Find where the given text appears and provide that cell's center as [X, Y] coordinate. 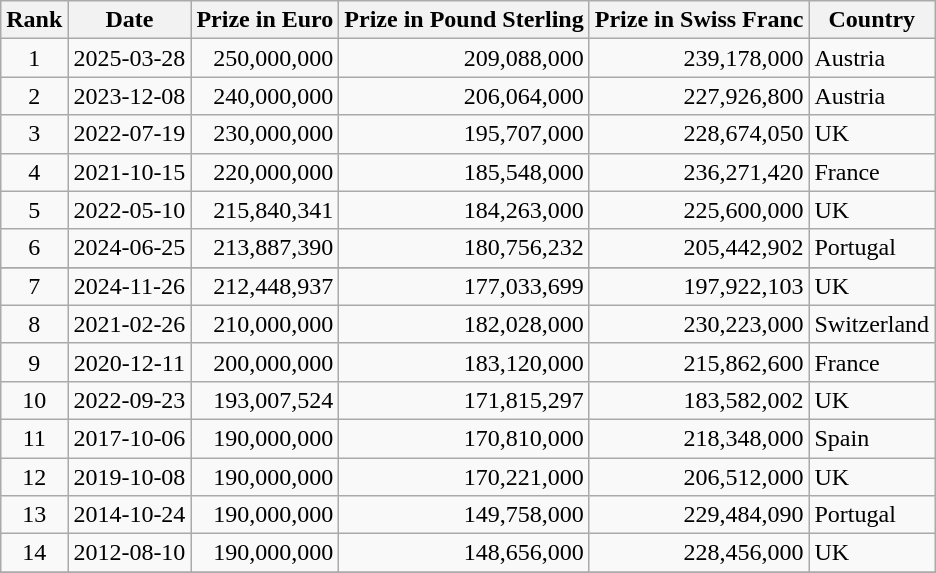
1 [34, 58]
197,922,103 [699, 286]
6 [34, 248]
240,000,000 [265, 96]
213,887,390 [265, 248]
Prize in Euro [265, 20]
Switzerland [872, 324]
180,756,232 [464, 248]
220,000,000 [265, 172]
14 [34, 553]
2024-11-26 [130, 286]
Rank [34, 20]
Prize in Swiss Franc [699, 20]
185,548,000 [464, 172]
4 [34, 172]
2023-12-08 [130, 96]
206,512,000 [699, 477]
2022-09-23 [130, 400]
2021-02-26 [130, 324]
239,178,000 [699, 58]
229,484,090 [699, 515]
2021-10-15 [130, 172]
210,000,000 [265, 324]
Prize in Pound Sterling [464, 20]
2025-03-28 [130, 58]
206,064,000 [464, 96]
228,674,050 [699, 134]
12 [34, 477]
183,120,000 [464, 362]
205,442,902 [699, 248]
250,000,000 [265, 58]
236,271,420 [699, 172]
218,348,000 [699, 438]
2017-10-06 [130, 438]
2019-10-08 [130, 477]
177,033,699 [464, 286]
2012-08-10 [130, 553]
Country [872, 20]
149,758,000 [464, 515]
9 [34, 362]
183,582,002 [699, 400]
215,840,341 [265, 210]
230,000,000 [265, 134]
225,600,000 [699, 210]
212,448,937 [265, 286]
230,223,000 [699, 324]
182,028,000 [464, 324]
2022-07-19 [130, 134]
170,221,000 [464, 477]
2 [34, 96]
209,088,000 [464, 58]
3 [34, 134]
7 [34, 286]
8 [34, 324]
5 [34, 210]
2020-12-11 [130, 362]
195,707,000 [464, 134]
Date [130, 20]
215,862,600 [699, 362]
227,926,800 [699, 96]
2014-10-24 [130, 515]
228,456,000 [699, 553]
11 [34, 438]
184,263,000 [464, 210]
2022-05-10 [130, 210]
171,815,297 [464, 400]
13 [34, 515]
2024-06-25 [130, 248]
148,656,000 [464, 553]
170,810,000 [464, 438]
200,000,000 [265, 362]
10 [34, 400]
193,007,524 [265, 400]
Spain [872, 438]
